Determine the [X, Y] coordinate at the center of the cell enclosing the given text.  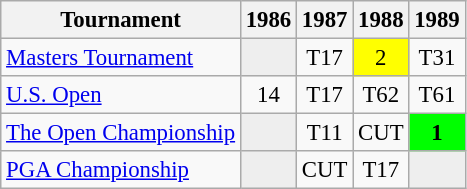
U.S. Open [121, 95]
1989 [437, 20]
1986 [268, 20]
PGA Championship [121, 170]
The Open Championship [121, 133]
1987 [325, 20]
Tournament [121, 20]
T61 [437, 95]
Masters Tournament [121, 58]
1 [437, 133]
14 [268, 95]
T62 [381, 95]
1988 [381, 20]
T11 [325, 133]
2 [381, 58]
T31 [437, 58]
